Find where the given text appears and provide that cell's center as [x, y] coordinate. 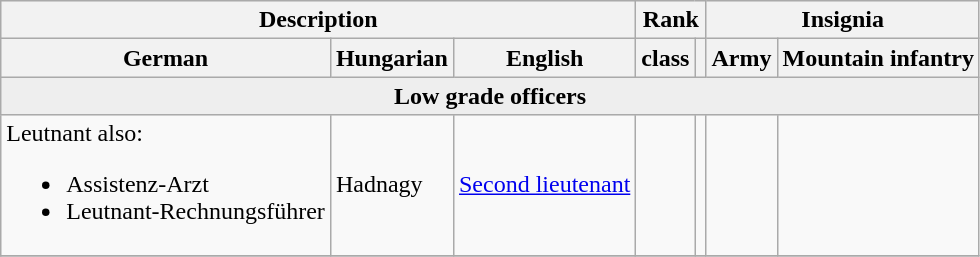
Second lieutenant [544, 185]
Leutnant also:Assistenz-ArztLeutnant-Rechnungsführer [166, 185]
Rank [671, 20]
Army [742, 58]
Insignia [842, 20]
Hungarian [392, 58]
Description [318, 20]
class [666, 58]
Mountain infantry [878, 58]
English [544, 58]
Low grade officers [490, 96]
German [166, 58]
Hadnagy [392, 185]
